Output the [x, y] coordinate of the center of the cell containing the given text.  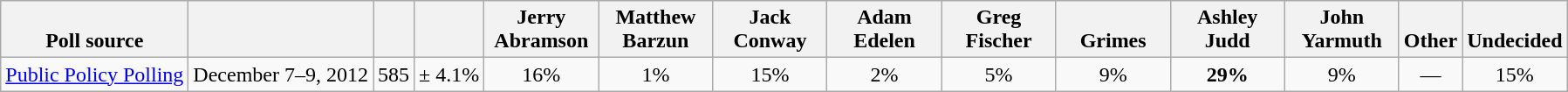
MatthewBarzun [656, 30]
AdamEdelen [885, 30]
29% [1227, 74]
JerryAbramson [541, 30]
JackConway [770, 30]
JohnYarmuth [1342, 30]
16% [541, 74]
— [1430, 74]
December 7–9, 2012 [281, 74]
Poll source [94, 30]
5% [998, 74]
Grimes [1113, 30]
Other [1430, 30]
585 [394, 74]
1% [656, 74]
2% [885, 74]
± 4.1% [449, 74]
Public Policy Polling [94, 74]
GregFischer [998, 30]
Undecided [1515, 30]
AshleyJudd [1227, 30]
